Detect which cell encompasses the target text, then output its [x, y] center coordinate. 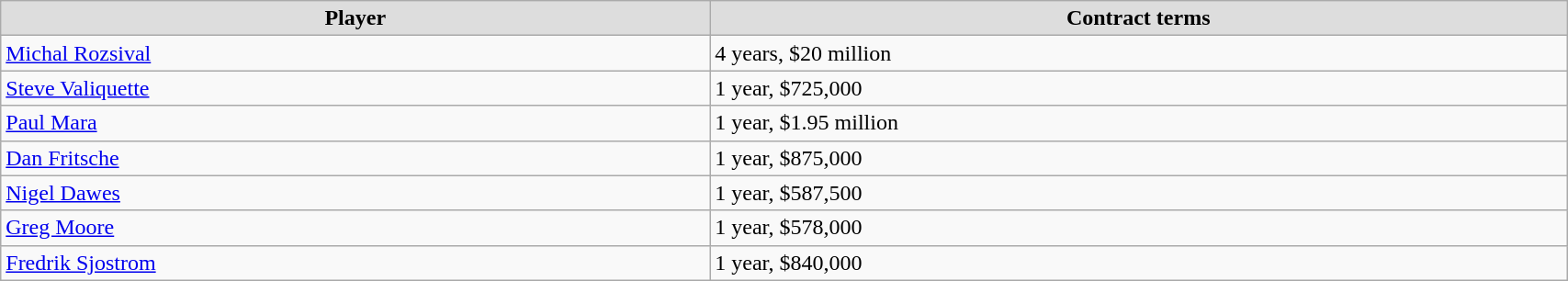
4 years, $20 million [1139, 53]
1 year, $725,000 [1139, 88]
Nigel Dawes [355, 193]
Steve Valiquette [355, 88]
Dan Fritsche [355, 158]
Paul Mara [355, 123]
Player [355, 18]
Contract terms [1139, 18]
Michal Rozsival [355, 53]
1 year, $875,000 [1139, 158]
Greg Moore [355, 228]
1 year, $1.95 million [1139, 123]
1 year, $840,000 [1139, 263]
1 year, $587,500 [1139, 193]
1 year, $578,000 [1139, 228]
Fredrik Sjostrom [355, 263]
